Search for the cell housing the specified text and yield its [X, Y] center coordinate. 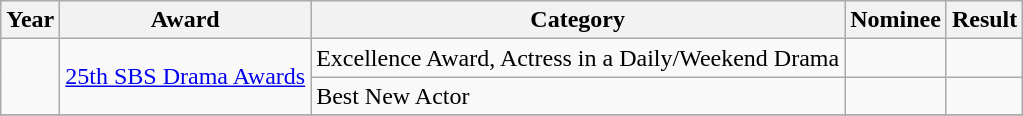
Award [186, 20]
Best New Actor [578, 96]
Excellence Award, Actress in a Daily/Weekend Drama [578, 58]
Year [30, 20]
Category [578, 20]
Result [984, 20]
25th SBS Drama Awards [186, 77]
Nominee [896, 20]
